Scan for the cell matching the given text and deliver its [X, Y] coordinate at center. 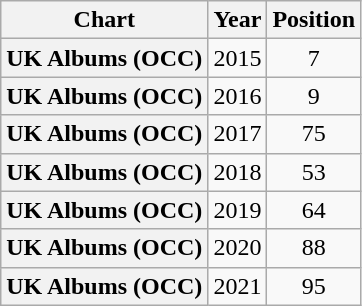
2015 [238, 58]
Year [238, 20]
2017 [238, 134]
2020 [238, 248]
2018 [238, 172]
2019 [238, 210]
64 [314, 210]
2021 [238, 286]
Position [314, 20]
Chart [104, 20]
53 [314, 172]
95 [314, 286]
75 [314, 134]
9 [314, 96]
88 [314, 248]
7 [314, 58]
2016 [238, 96]
